Identify which cell holds the provided text, then report its [X, Y] central coordinate. 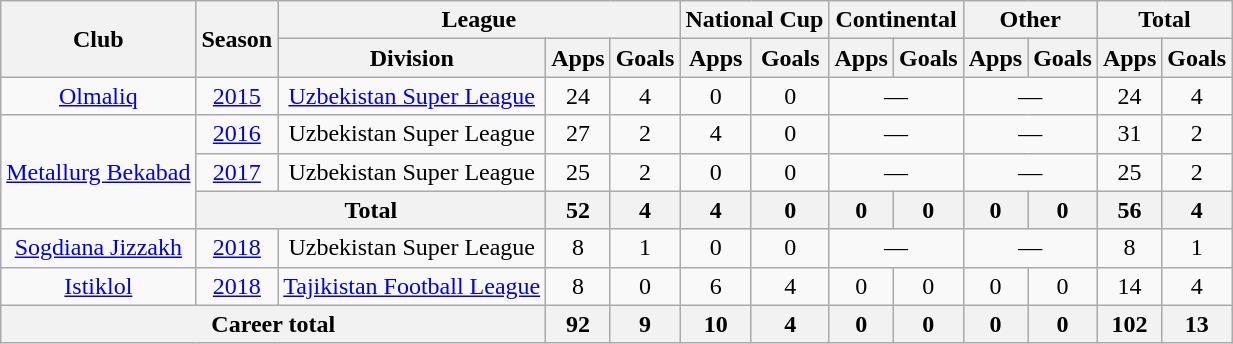
56 [1129, 210]
Metallurg Bekabad [98, 172]
102 [1129, 324]
Olmaliq [98, 96]
Tajikistan Football League [412, 286]
10 [716, 324]
52 [578, 210]
9 [645, 324]
92 [578, 324]
Career total [274, 324]
14 [1129, 286]
6 [716, 286]
Continental [896, 20]
2017 [237, 172]
2016 [237, 134]
27 [578, 134]
Season [237, 39]
National Cup [754, 20]
13 [1197, 324]
Other [1030, 20]
Club [98, 39]
31 [1129, 134]
Istiklol [98, 286]
League [479, 20]
Division [412, 58]
Sogdiana Jizzakh [98, 248]
2015 [237, 96]
